Provide the (X, Y) coordinate of the cell's center where the given text is located.  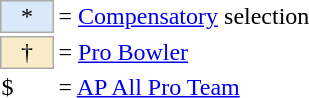
† (27, 52)
* (27, 16)
